Find where the given text appears and provide that cell's center as [x, y] coordinate. 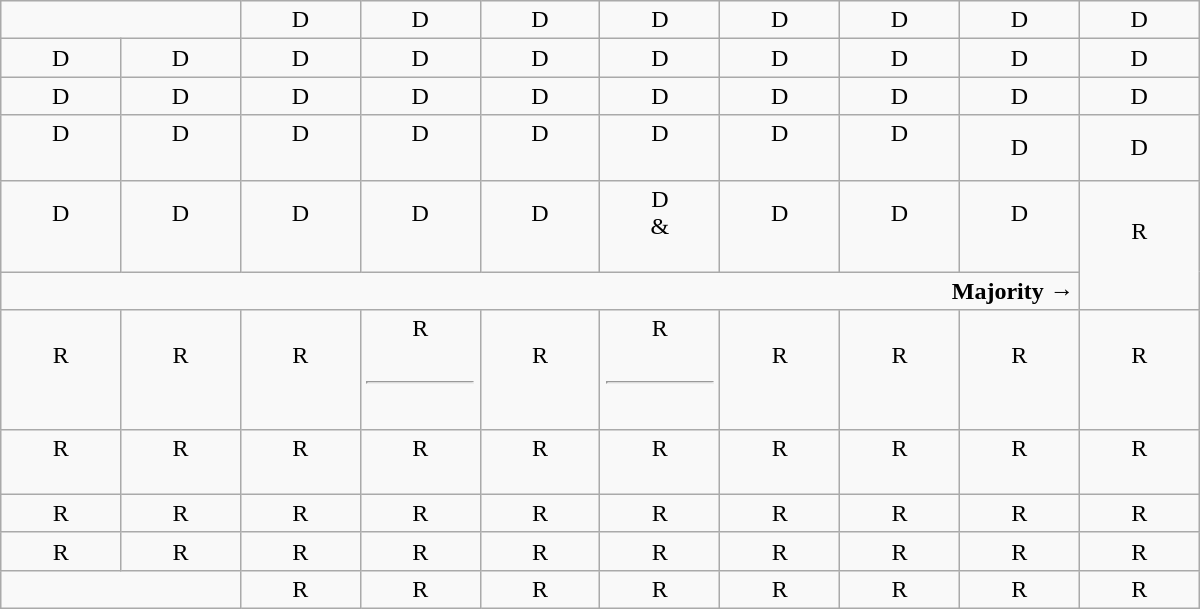
D & [660, 226]
Majority → [540, 291]
